Extract the (X, Y) coordinate from the center of the cell holding the provided text.  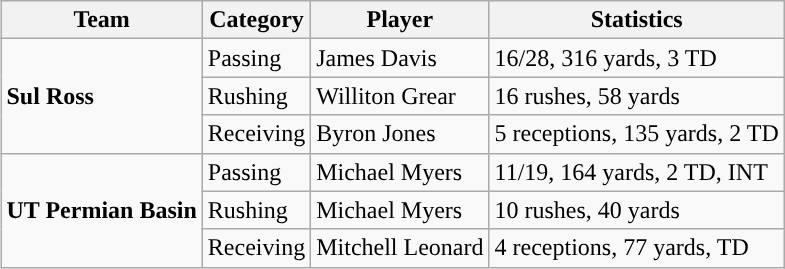
Byron Jones (400, 134)
5 receptions, 135 yards, 2 TD (636, 134)
16/28, 316 yards, 3 TD (636, 58)
4 receptions, 77 yards, TD (636, 248)
Sul Ross (102, 96)
UT Permian Basin (102, 210)
Team (102, 20)
Category (256, 20)
Statistics (636, 20)
Mitchell Leonard (400, 248)
10 rushes, 40 yards (636, 210)
16 rushes, 58 yards (636, 96)
Player (400, 20)
James Davis (400, 58)
Williton Grear (400, 96)
11/19, 164 yards, 2 TD, INT (636, 172)
